Identify which cell holds the provided text, then report its (x, y) central coordinate. 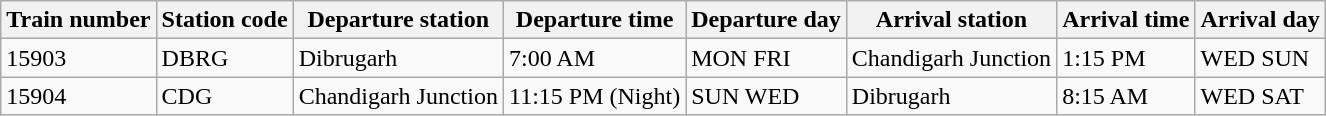
Station code (224, 20)
SUN WED (766, 96)
Arrival station (951, 20)
CDG (224, 96)
8:15 AM (1126, 96)
Arrival time (1126, 20)
Arrival day (1260, 20)
DBRG (224, 58)
11:15 PM (Night) (594, 96)
Departure day (766, 20)
15904 (78, 96)
Departure station (398, 20)
7:00 AM (594, 58)
15903 (78, 58)
Departure time (594, 20)
WED SAT (1260, 96)
Train number (78, 20)
1:15 PM (1126, 58)
MON FRI (766, 58)
WED SUN (1260, 58)
